Determine the [x, y] coordinate at the center of the cell enclosing the given text.  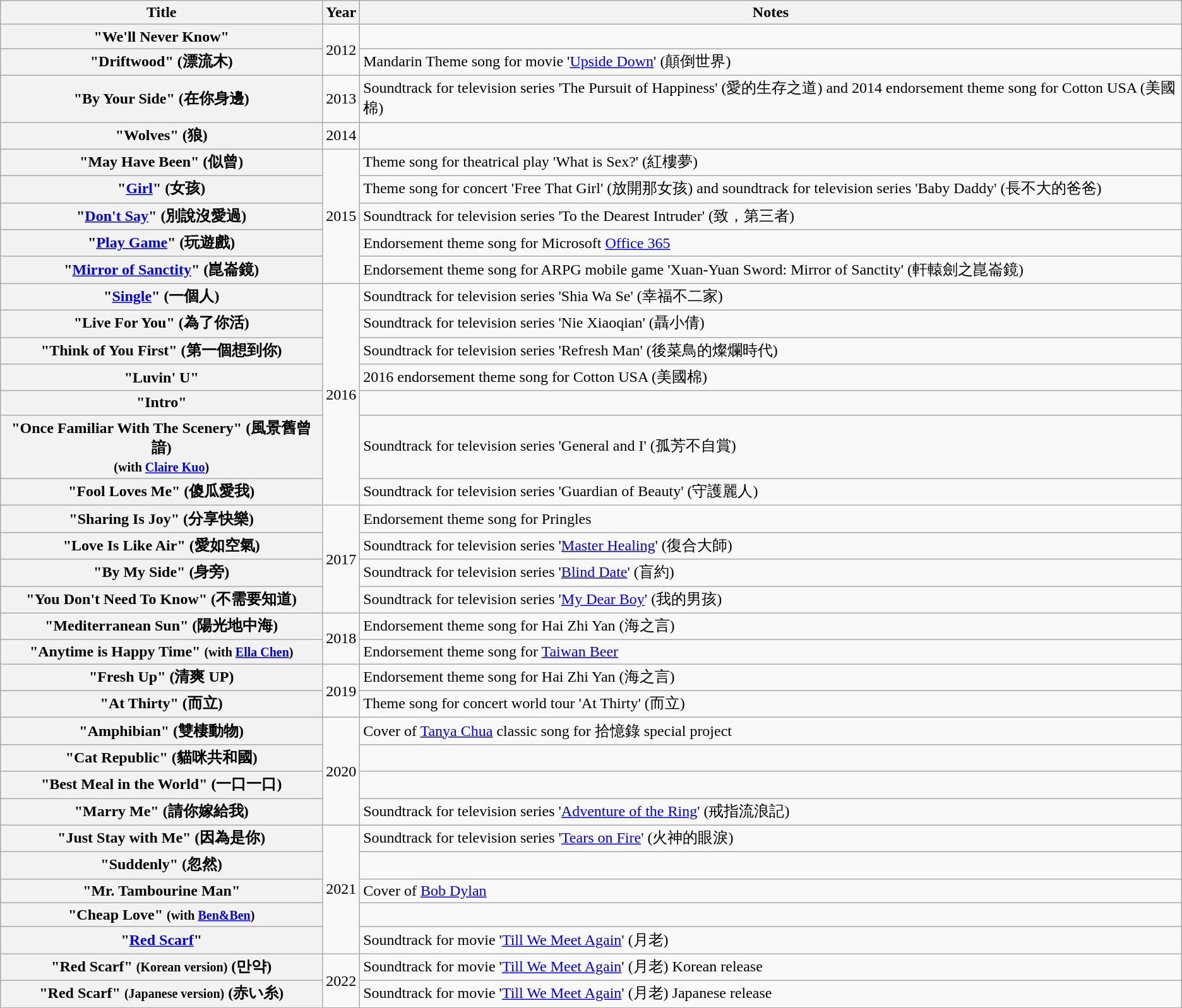
"Marry Me" (請你嫁給我) [162, 812]
"Once Familiar With The Scenery" (風景舊曾諳)(with Claire Kuo) [162, 447]
"May Have Been" (似曾) [162, 163]
2018 [341, 639]
"Play Game" (玩遊戲) [162, 244]
Soundtrack for television series 'To the Dearest Intruder' (致，第三者) [771, 216]
"Intro" [162, 403]
"By My Side" (身旁) [162, 573]
"At Thirty" (而立) [162, 704]
"Live For You" (為了你活) [162, 323]
Soundtrack for television series 'The Pursuit of Happiness' (愛的生存之道) and 2014 endorsement theme song for Cotton USA (美國棉) [771, 98]
Endorsement theme song for Taiwan Beer [771, 652]
2017 [341, 559]
Soundtrack for television series 'Master Healing' (復合大師) [771, 545]
Soundtrack for television series 'Refresh Man' (後菜鳥的燦爛時代) [771, 351]
"Cheap Love" (with Ben&Ben) [162, 915]
"Mediterranean Sun" (陽光地中海) [162, 626]
Soundtrack for television series 'Nie Xiaoqian' (聶小倩) [771, 323]
"Love Is Like Air" (愛如空氣) [162, 545]
"Luvin' U" [162, 377]
Soundtrack for television series 'Blind Date' (盲約) [771, 573]
Theme song for concert world tour 'At Thirty' (而立) [771, 704]
"Mr. Tambourine Man" [162, 891]
Soundtrack for television series 'Tears on Fire' (火神的眼淚) [771, 838]
2015 [341, 216]
2016 endorsement theme song for Cotton USA (美國棉) [771, 377]
"Sharing Is Joy" (分享快樂) [162, 519]
2021 [341, 889]
"Don't Say" (別說沒愛過) [162, 216]
Year [341, 13]
Title [162, 13]
2013 [341, 98]
Endorsement theme song for Microsoft Office 365 [771, 244]
Endorsement theme song for Pringles [771, 519]
Soundtrack for television series 'Shia Wa Se' (幸福不二家) [771, 297]
"Girl" (女孩) [162, 189]
"Driftwood" (漂流木) [162, 62]
Soundtrack for television series 'Guardian of Beauty' (守護麗人) [771, 492]
Soundtrack for television series 'General and I' (孤芳不自賞) [771, 447]
2016 [341, 394]
2019 [341, 691]
"Fresh Up" (清爽 UP) [162, 678]
Soundtrack for television series 'Adventure of the Ring' (戒指流浪記) [771, 812]
"Cat Republic" (貓咪共和國) [162, 757]
Cover of Tanya Chua classic song for 拾憶錄 special project [771, 731]
"Single" (一個人) [162, 297]
"Suddenly" (忽然) [162, 866]
"Red Scarf" (Japanese version) (赤い糸) [162, 993]
"Mirror of Sanctity" (崑崙鏡) [162, 270]
Theme song for theatrical play 'What is Sex?' (紅樓夢) [771, 163]
"Red Scarf" [162, 940]
Soundtrack for movie 'Till We Meet Again' (月老) Japanese release [771, 993]
Soundtrack for movie 'Till We Meet Again' (月老) Korean release [771, 967]
2022 [341, 981]
"By Your Side" (在你身邊) [162, 98]
Soundtrack for television series 'My Dear Boy' (我的男孩) [771, 600]
"Just Stay with Me" (因為是你) [162, 838]
2020 [341, 771]
"Amphibian" (雙棲動物) [162, 731]
Notes [771, 13]
"Wolves" (狼) [162, 136]
"Think of You First" (第一個想到你) [162, 351]
"Red Scarf" (Korean version) (만약) [162, 967]
Cover of Bob Dylan [771, 891]
"Anytime is Happy Time" (with Ella Chen) [162, 652]
2014 [341, 136]
Endorsement theme song for ARPG mobile game 'Xuan-Yuan Sword: Mirror of Sanctity' (軒轅劍之崑崙鏡) [771, 270]
"We'll Never Know" [162, 37]
"Best Meal in the World" (一口一口) [162, 785]
"You Don't Need To Know" (不需要知道) [162, 600]
2012 [341, 50]
Soundtrack for movie 'Till We Meet Again' (月老) [771, 940]
"Fool Loves Me" (傻瓜愛我) [162, 492]
Theme song for concert 'Free That Girl' (放開那女孩) and soundtrack for television series 'Baby Daddy' (長不大的爸爸) [771, 189]
Mandarin Theme song for movie 'Upside Down' (顛倒世界) [771, 62]
